From the cell containing the given text, extract its center point as (x, y) coordinate. 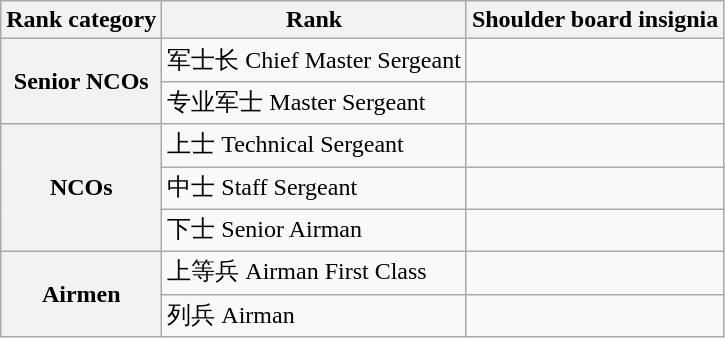
专业军士 Master Sergeant (314, 102)
Shoulder board insignia (594, 20)
Rank (314, 20)
上等兵 Airman First Class (314, 274)
Airmen (82, 294)
Rank category (82, 20)
军士长 Chief Master Sergeant (314, 60)
NCOs (82, 188)
中士 Staff Sergeant (314, 188)
上士 Technical Sergeant (314, 146)
下士 Senior Airman (314, 230)
Senior NCOs (82, 82)
列兵 Airman (314, 316)
